Find where the given text appears and provide that cell's center as [x, y] coordinate. 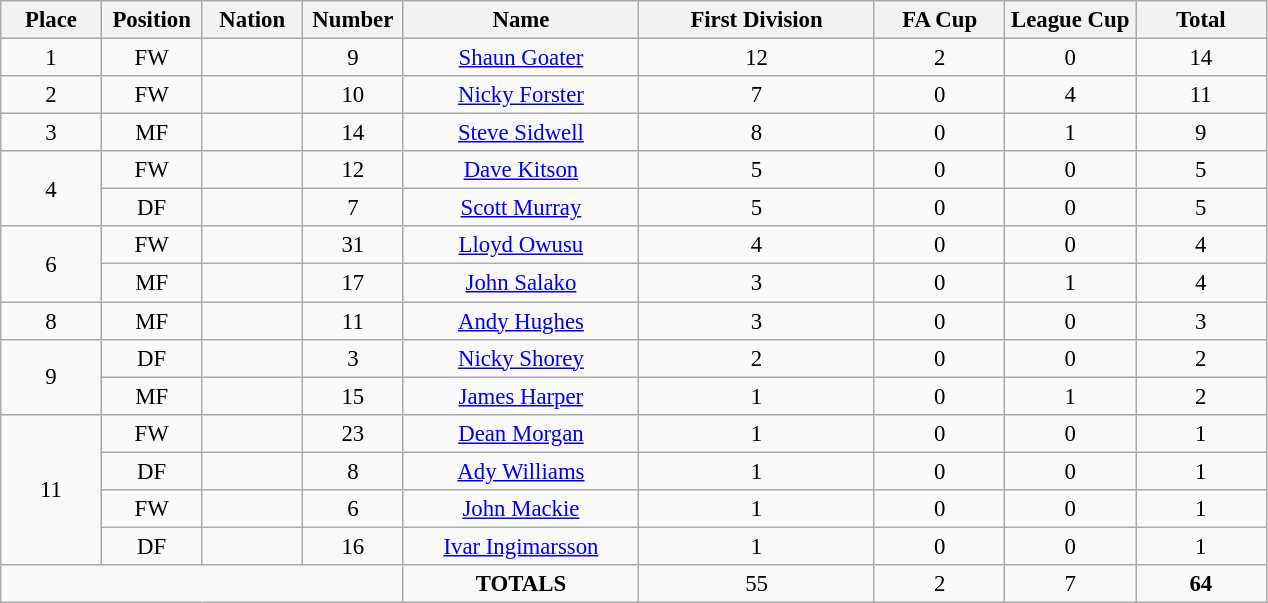
Place [52, 20]
Dean Morgan [521, 433]
League Cup [1070, 20]
Ivar Ingimarsson [521, 546]
Position [152, 20]
Nation [252, 20]
16 [354, 546]
Number [354, 20]
64 [1202, 584]
Ady Williams [521, 471]
James Harper [521, 396]
Nicky Forster [521, 95]
Total [1202, 20]
Shaun Goater [521, 58]
55 [757, 584]
Dave Kitson [521, 170]
23 [354, 433]
Nicky Shorey [521, 358]
10 [354, 95]
Scott Murray [521, 208]
Andy Hughes [521, 321]
John Salako [521, 283]
Name [521, 20]
17 [354, 283]
Lloyd Owusu [521, 245]
31 [354, 245]
Steve Sidwell [521, 133]
TOTALS [521, 584]
15 [354, 396]
John Mackie [521, 509]
First Division [757, 20]
FA Cup [940, 20]
